Provide the [x, y] coordinate of the cell's center where the given text is located.  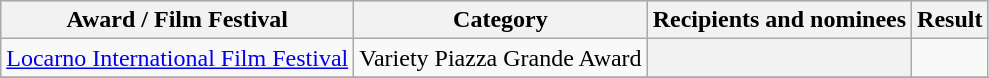
Recipients and nominees [779, 20]
Locarno International Film Festival [178, 58]
Category [500, 20]
Award / Film Festival [178, 20]
Variety Piazza Grande Award [500, 58]
Result [950, 20]
